Find where the given text appears and provide that cell's center as [x, y] coordinate. 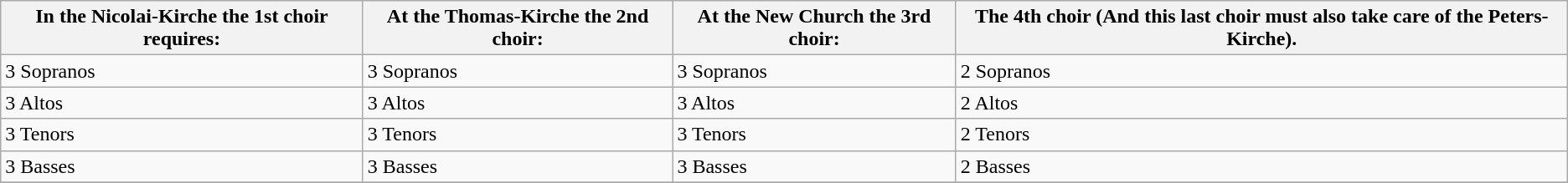
In the Nicolai-Kirche the 1st choir requires: [182, 28]
At the New Church the 3rd choir: [814, 28]
2 Sopranos [1261, 71]
At the Thomas-Kirche the 2nd choir: [518, 28]
2 Altos [1261, 103]
The 4th choir (And this last choir must also take care of the Peters-Kirche). [1261, 28]
2 Basses [1261, 166]
2 Tenors [1261, 135]
